Search for the cell housing the specified text and yield its (X, Y) center coordinate. 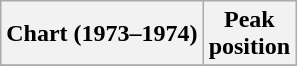
Peakposition (249, 34)
Chart (1973–1974) (102, 34)
